Determine the (x, y) coordinate at the center of the cell enclosing the given text.  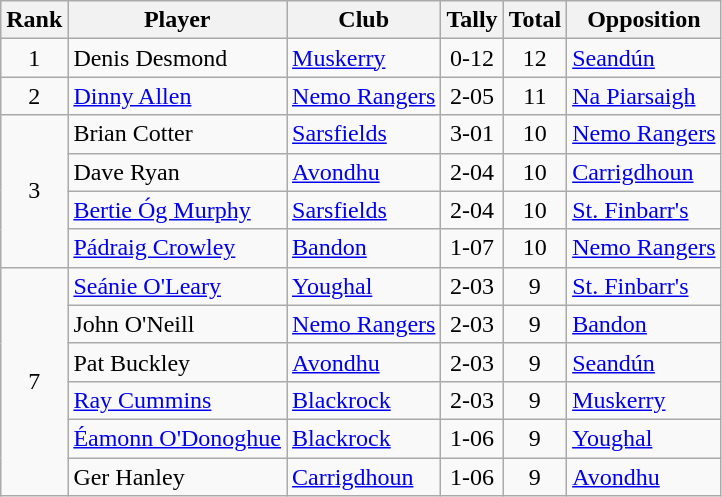
John O'Neill (178, 324)
Pat Buckley (178, 362)
Dave Ryan (178, 172)
7 (34, 381)
Player (178, 20)
Éamonn O'Donoghue (178, 438)
Opposition (644, 20)
Total (535, 20)
Bertie Óg Murphy (178, 210)
Denis Desmond (178, 58)
Seánie O'Leary (178, 286)
Na Piarsaigh (644, 96)
Rank (34, 20)
Dinny Allen (178, 96)
Ger Hanley (178, 477)
1-07 (472, 248)
Tally (472, 20)
2-05 (472, 96)
Brian Cotter (178, 134)
Ray Cummins (178, 400)
0-12 (472, 58)
12 (535, 58)
3-01 (472, 134)
1 (34, 58)
2 (34, 96)
11 (535, 96)
3 (34, 191)
Club (364, 20)
Pádraig Crowley (178, 248)
